Provide the (x, y) coordinate of the cell's center where the given text is located.  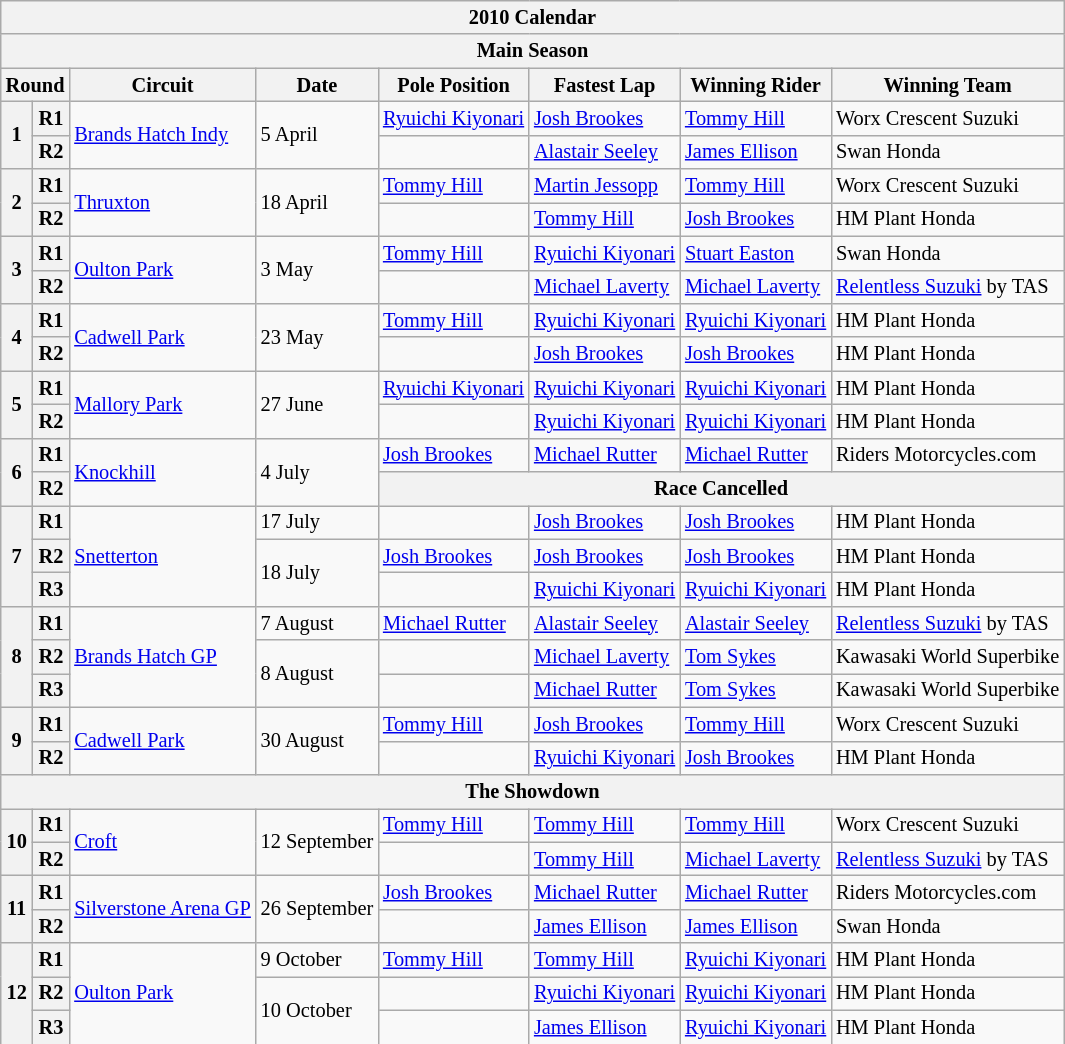
8 (17, 656)
Round (36, 85)
18 July (317, 572)
4 (17, 336)
4 July (317, 472)
7 (17, 556)
5 April (317, 134)
7 August (317, 623)
10 (17, 842)
30 August (317, 740)
8 August (317, 674)
The Showdown (532, 791)
Circuit (162, 85)
2 (17, 202)
2010 Calendar (532, 17)
Brands Hatch GP (162, 656)
9 October (317, 960)
Silverstone Arena GP (162, 908)
10 October (317, 1010)
Fastest Lap (604, 85)
6 (17, 472)
9 (17, 740)
Thruxton (162, 202)
5 (17, 404)
3 May (317, 270)
3 (17, 270)
11 (17, 908)
12 September (317, 842)
1 (17, 134)
Stuart Easton (756, 253)
Pole Position (454, 85)
12 (17, 994)
Mallory Park (162, 404)
Winning Rider (756, 85)
Brands Hatch Indy (162, 134)
Main Season (532, 51)
23 May (317, 336)
Knockhill (162, 472)
Date (317, 85)
Snetterton (162, 556)
26 September (317, 908)
17 July (317, 522)
27 June (317, 404)
18 April (317, 202)
Winning Team (948, 85)
Croft (162, 842)
Martin Jessopp (604, 186)
Race Cancelled (721, 489)
